Extract the [x, y] coordinate from the center of the cell holding the provided text.  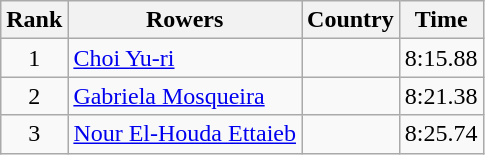
Time [441, 20]
Nour El-Houda Ettaieb [185, 134]
3 [34, 134]
8:21.38 [441, 96]
8:25.74 [441, 134]
Choi Yu-ri [185, 58]
Rank [34, 20]
2 [34, 96]
8:15.88 [441, 58]
Rowers [185, 20]
Country [351, 20]
1 [34, 58]
Gabriela Mosqueira [185, 96]
